Detect which cell encompasses the target text, then output its [X, Y] center coordinate. 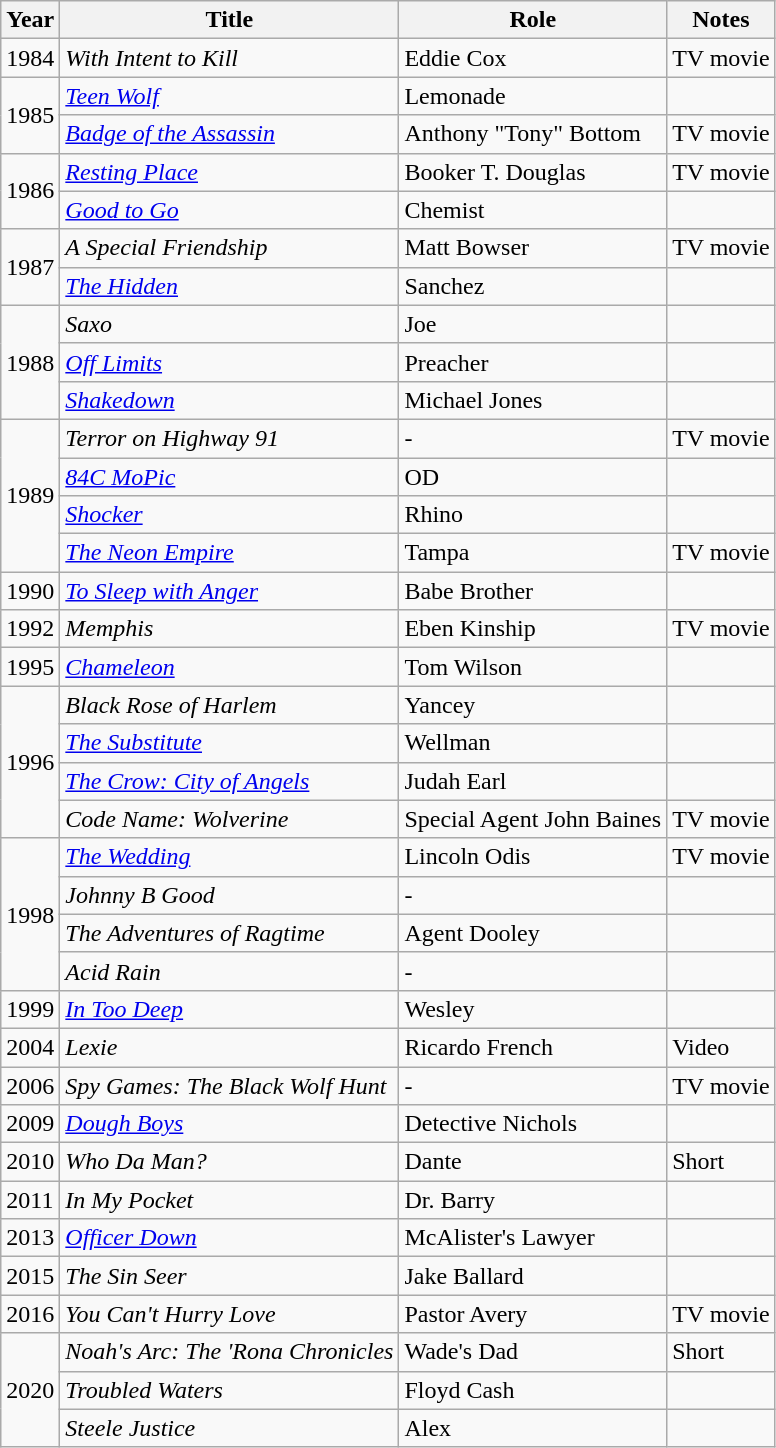
Special Agent John Baines [533, 819]
Chemist [533, 210]
Booker T. Douglas [533, 172]
Notes [722, 20]
The Sin Seer [230, 1276]
Year [30, 20]
Judah Earl [533, 781]
Title [230, 20]
McAlister's Lawyer [533, 1238]
Who Da Man? [230, 1162]
The Wedding [230, 857]
2013 [30, 1238]
Role [533, 20]
Badge of the Assassin [230, 134]
2009 [30, 1124]
Video [722, 1047]
1985 [30, 115]
1992 [30, 629]
Lemonade [533, 96]
1999 [30, 1009]
2015 [30, 1276]
Code Name: Wolverine [230, 819]
In My Pocket [230, 1200]
Lexie [230, 1047]
Officer Down [230, 1238]
A Special Friendship [230, 248]
Good to Go [230, 210]
The Substitute [230, 743]
Preacher [533, 362]
Johnny B Good [230, 895]
Shocker [230, 515]
2010 [30, 1162]
Pastor Avery [533, 1314]
Lincoln Odis [533, 857]
1986 [30, 191]
Detective Nichols [533, 1124]
Tampa [533, 553]
Agent Dooley [533, 933]
Sanchez [533, 286]
Resting Place [230, 172]
Acid Rain [230, 971]
Alex [533, 1428]
2006 [30, 1085]
Dante [533, 1162]
Off Limits [230, 362]
Rhino [533, 515]
Terror on Highway 91 [230, 438]
Tom Wilson [533, 667]
1990 [30, 591]
Noah's Arc: The 'Rona Chronicles [230, 1352]
The Adventures of Ragtime [230, 933]
2016 [30, 1314]
Chameleon [230, 667]
1995 [30, 667]
Wesley [533, 1009]
1998 [30, 914]
Yancey [533, 705]
Wade's Dad [533, 1352]
Spy Games: The Black Wolf Hunt [230, 1085]
2020 [30, 1390]
Joe [533, 324]
Ricardo French [533, 1047]
Eben Kinship [533, 629]
Dr. Barry [533, 1200]
With Intent to Kill [230, 58]
You Can't Hurry Love [230, 1314]
1988 [30, 362]
The Crow: City of Angels [230, 781]
Shakedown [230, 400]
Troubled Waters [230, 1390]
Teen Wolf [230, 96]
1989 [30, 495]
In Too Deep [230, 1009]
Babe Brother [533, 591]
Eddie Cox [533, 58]
Anthony "Tony" Bottom [533, 134]
2004 [30, 1047]
Steele Justice [230, 1428]
The Hidden [230, 286]
Matt Bowser [533, 248]
2011 [30, 1200]
1987 [30, 267]
Wellman [533, 743]
Floyd Cash [533, 1390]
Dough Boys [230, 1124]
84C MoPic [230, 477]
Michael Jones [533, 400]
Jake Ballard [533, 1276]
1996 [30, 762]
1984 [30, 58]
OD [533, 477]
Memphis [230, 629]
Saxo [230, 324]
To Sleep with Anger [230, 591]
Black Rose of Harlem [230, 705]
The Neon Empire [230, 553]
